Extract the (X, Y) coordinate from the center of the cell holding the provided text.  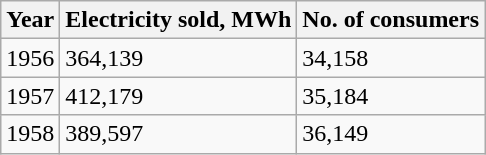
35,184 (391, 96)
Electricity sold, MWh (178, 20)
364,139 (178, 58)
34,158 (391, 58)
389,597 (178, 134)
412,179 (178, 96)
1957 (30, 96)
1958 (30, 134)
1956 (30, 58)
Year (30, 20)
36,149 (391, 134)
No. of consumers (391, 20)
